For the text-containing cell, return its midpoint in [x, y] coordinate format. 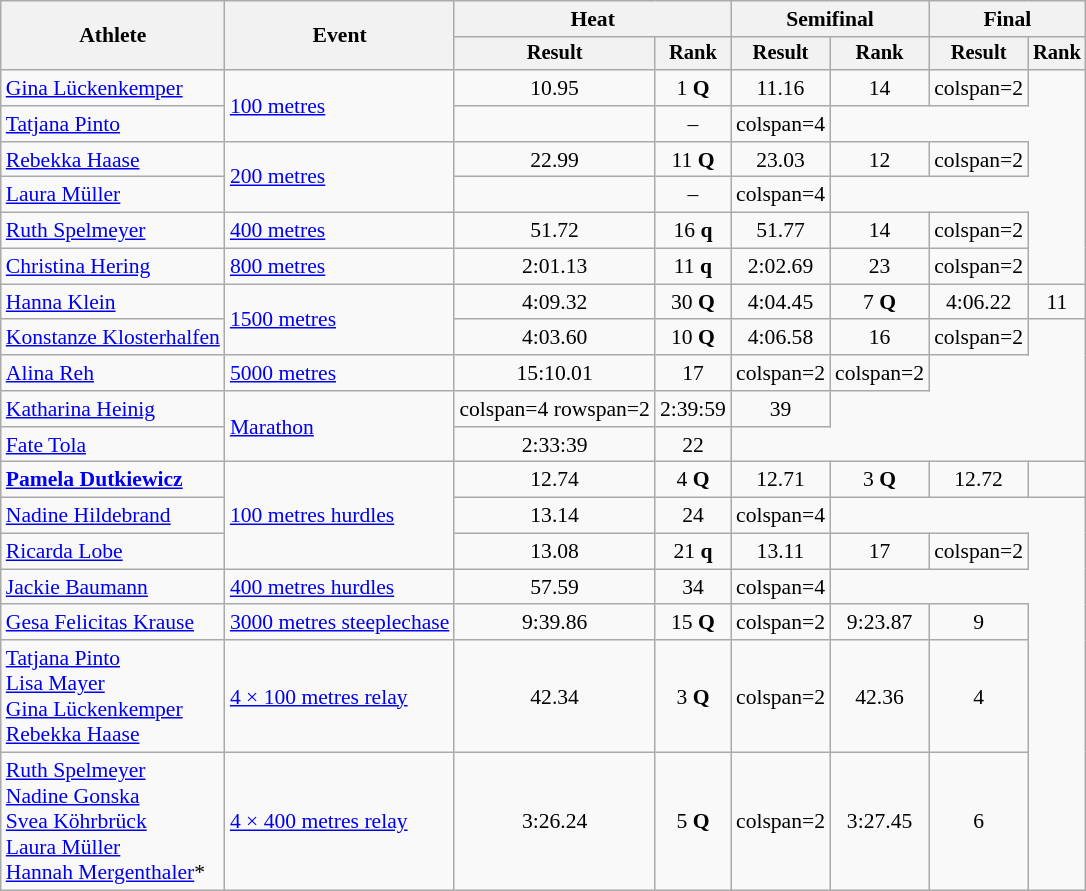
13.11 [780, 552]
Nadine Hildebrand [113, 516]
2:33:39 [554, 445]
24 [693, 516]
Katharina Heinig [113, 409]
11 [1057, 302]
16 q [693, 231]
5 Q [693, 822]
42.36 [880, 696]
3:27.45 [880, 822]
Jackie Baumann [113, 587]
Ruth Spelmeyer [113, 231]
Fate Tola [113, 445]
7 Q [880, 302]
1500 metres [340, 320]
Heat [592, 19]
Hanna Klein [113, 302]
22.99 [554, 160]
Ricarda Lobe [113, 552]
3000 metres steeplechase [340, 623]
15:10.01 [554, 373]
Rebekka Haase [113, 160]
Laura Müller [113, 195]
39 [780, 409]
Marathon [340, 426]
34 [693, 587]
4:03.60 [554, 338]
9:23.87 [880, 623]
51.77 [780, 231]
4 [978, 696]
4:06.58 [780, 338]
23.03 [780, 160]
Alina Reh [113, 373]
2:39:59 [693, 409]
51.72 [554, 231]
9 [978, 623]
800 metres [340, 267]
5000 metres [340, 373]
30 Q [693, 302]
4:04.45 [780, 302]
Tatjana Pinto [113, 124]
12.72 [978, 480]
6 [978, 822]
400 metres [340, 231]
Ruth SpelmeyerNadine GonskaSvea KöhrbrückLaura MüllerHannah Mergenthaler* [113, 822]
Event [340, 36]
Semifinal [830, 19]
12.71 [780, 480]
10.95 [554, 88]
Final [1008, 19]
2:02.69 [780, 267]
4 × 100 metres relay [340, 696]
16 [880, 338]
10 Q [693, 338]
13.08 [554, 552]
100 metres hurdles [340, 516]
13.14 [554, 516]
Konstanze Klosterhalfen [113, 338]
Christina Hering [113, 267]
4:09.32 [554, 302]
100 metres [340, 106]
15 Q [693, 623]
Gesa Felicitas Krause [113, 623]
Gina Lückenkemper [113, 88]
57.59 [554, 587]
4:06.22 [978, 302]
22 [693, 445]
12.74 [554, 480]
3:26.24 [554, 822]
400 metres hurdles [340, 587]
4 × 400 metres relay [340, 822]
42.34 [554, 696]
11 q [693, 267]
Pamela Dutkiewicz [113, 480]
1 Q [693, 88]
11 Q [693, 160]
200 metres [340, 178]
colspan=4 rowspan=2 [554, 409]
12 [880, 160]
4 Q [693, 480]
Athlete [113, 36]
2:01.13 [554, 267]
21 q [693, 552]
Tatjana PintoLisa MayerGina LückenkemperRebekka Haase [113, 696]
23 [880, 267]
11.16 [780, 88]
9:39.86 [554, 623]
